Capture the cell that displays the provided text and extract its (X, Y) central coordinate. 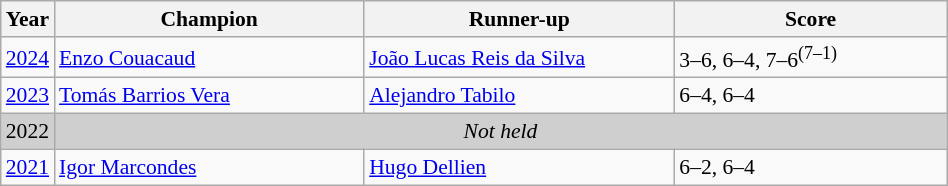
Runner-up (519, 19)
Enzo Couacaud (209, 58)
João Lucas Reis da Silva (519, 58)
Score (810, 19)
2023 (28, 96)
Alejandro Tabilo (519, 96)
2021 (28, 167)
Igor Marcondes (209, 167)
Hugo Dellien (519, 167)
Year (28, 19)
2022 (28, 132)
Not held (500, 132)
Champion (209, 19)
3–6, 6–4, 7–6(7–1) (810, 58)
6–4, 6–4 (810, 96)
Tomás Barrios Vera (209, 96)
6–2, 6–4 (810, 167)
2024 (28, 58)
